Capture the cell that displays the provided text and extract its (x, y) central coordinate. 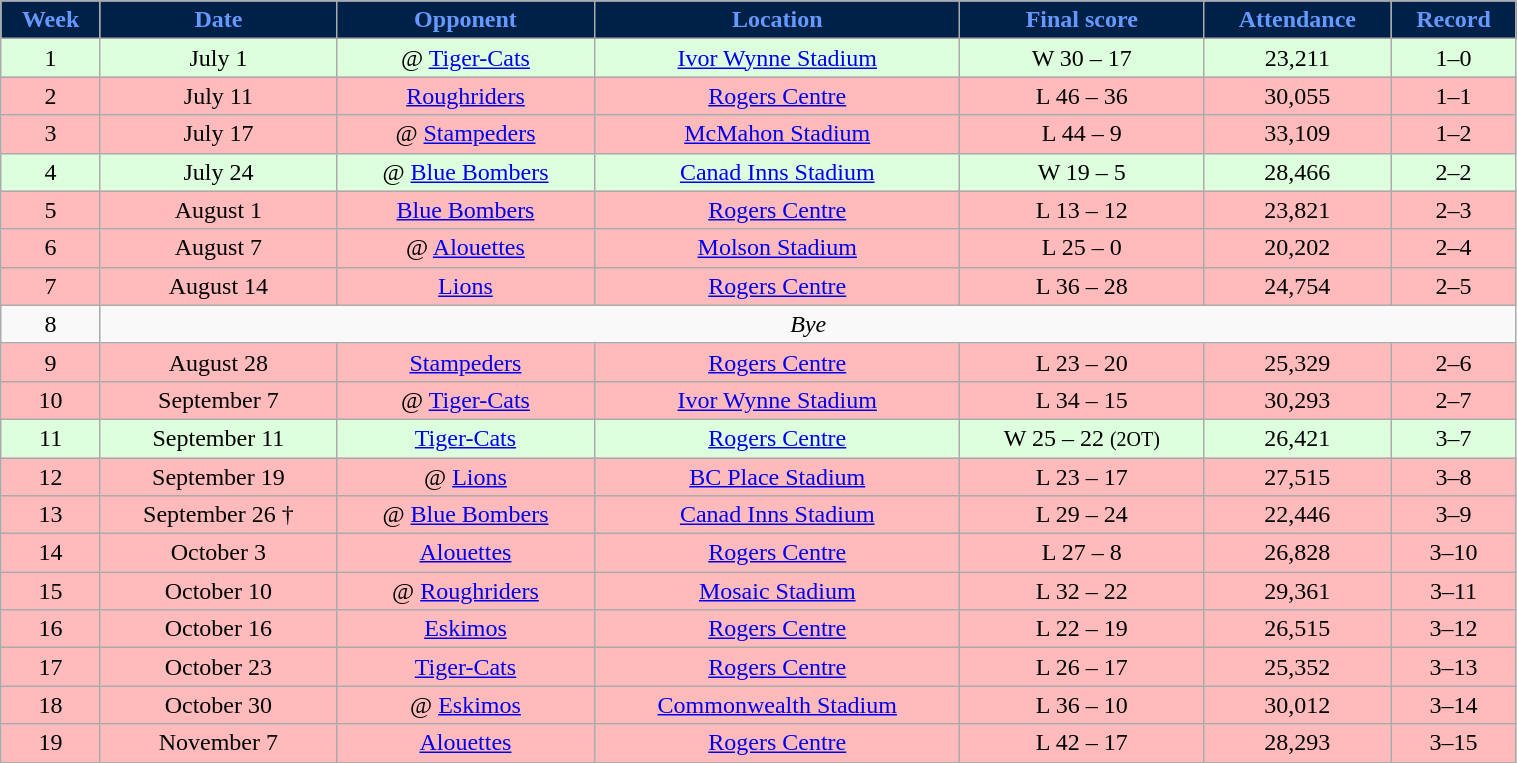
2–4 (1454, 248)
28,293 (1298, 743)
August 28 (218, 362)
27,515 (1298, 477)
Commonwealth Stadium (778, 705)
9 (51, 362)
3–8 (1454, 477)
@ Roughriders (465, 591)
Bye (808, 324)
July 11 (218, 96)
October 16 (218, 629)
August 7 (218, 248)
25,329 (1298, 362)
October 30 (218, 705)
July 24 (218, 172)
August 14 (218, 286)
3–7 (1454, 438)
L 32 – 22 (1082, 591)
July 17 (218, 134)
October 10 (218, 591)
October 23 (218, 667)
6 (51, 248)
30,055 (1298, 96)
3–10 (1454, 553)
W 19 – 5 (1082, 172)
28,466 (1298, 172)
3–11 (1454, 591)
26,828 (1298, 553)
1–0 (1454, 58)
Roughriders (465, 96)
L 36 – 10 (1082, 705)
Stampeders (465, 362)
November 7 (218, 743)
October 3 (218, 553)
19 (51, 743)
@ Alouettes (465, 248)
5 (51, 210)
L 22 – 19 (1082, 629)
4 (51, 172)
L 46 – 36 (1082, 96)
10 (51, 400)
3–12 (1454, 629)
Date (218, 20)
23,821 (1298, 210)
Mosaic Stadium (778, 591)
2 (51, 96)
August 1 (218, 210)
Week (51, 20)
26,421 (1298, 438)
Attendance (1298, 20)
Molson Stadium (778, 248)
3–13 (1454, 667)
12 (51, 477)
September 19 (218, 477)
3–9 (1454, 515)
W 30 – 17 (1082, 58)
2–3 (1454, 210)
W 25 – 22 (2OT) (1082, 438)
L 23 – 20 (1082, 362)
L 13 – 12 (1082, 210)
L 27 – 8 (1082, 553)
Location (778, 20)
Lions (465, 286)
McMahon Stadium (778, 134)
2–5 (1454, 286)
L 23 – 17 (1082, 477)
Record (1454, 20)
@ Lions (465, 477)
17 (51, 667)
September 26 † (218, 515)
18 (51, 705)
30,012 (1298, 705)
L 42 – 17 (1082, 743)
11 (51, 438)
3–15 (1454, 743)
14 (51, 553)
2–2 (1454, 172)
L 25 – 0 (1082, 248)
Final score (1082, 20)
33,109 (1298, 134)
July 1 (218, 58)
1–1 (1454, 96)
3–14 (1454, 705)
1 (51, 58)
1–2 (1454, 134)
L 26 – 17 (1082, 667)
24,754 (1298, 286)
8 (51, 324)
@ Stampeders (465, 134)
L 29 – 24 (1082, 515)
September 11 (218, 438)
September 7 (218, 400)
2–6 (1454, 362)
25,352 (1298, 667)
15 (51, 591)
20,202 (1298, 248)
L 36 – 28 (1082, 286)
BC Place Stadium (778, 477)
13 (51, 515)
30,293 (1298, 400)
@ Eskimos (465, 705)
16 (51, 629)
29,361 (1298, 591)
L 34 – 15 (1082, 400)
Blue Bombers (465, 210)
2–7 (1454, 400)
Eskimos (465, 629)
Opponent (465, 20)
22,446 (1298, 515)
3 (51, 134)
L 44 – 9 (1082, 134)
26,515 (1298, 629)
23,211 (1298, 58)
7 (51, 286)
